Provide the (X, Y) coordinate of the cell's center where the given text is located.  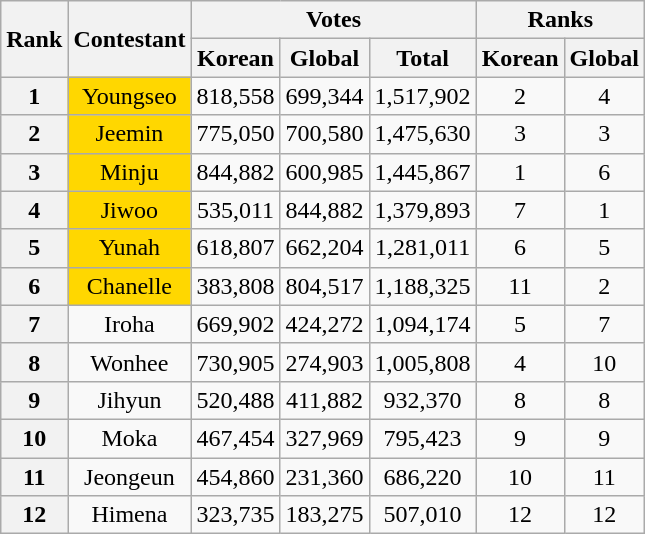
804,517 (324, 286)
775,050 (236, 134)
686,220 (422, 477)
467,454 (236, 438)
Jiwoo (130, 210)
Jihyun (130, 400)
1,475,630 (422, 134)
Yunah (130, 248)
183,275 (324, 515)
Chanelle (130, 286)
Total (422, 58)
Rank (34, 39)
1,094,174 (422, 324)
327,969 (324, 438)
Votes (334, 20)
Moka (130, 438)
1,005,808 (422, 362)
520,488 (236, 400)
1,379,893 (422, 210)
618,807 (236, 248)
1,517,902 (422, 96)
424,272 (324, 324)
Ranks (560, 20)
932,370 (422, 400)
411,882 (324, 400)
600,985 (324, 172)
454,860 (236, 477)
535,011 (236, 210)
1,445,867 (422, 172)
Youngseo (130, 96)
Contestant (130, 39)
Jeemin (130, 134)
Jeongeun (130, 477)
730,905 (236, 362)
274,903 (324, 362)
699,344 (324, 96)
507,010 (422, 515)
323,735 (236, 515)
383,808 (236, 286)
795,423 (422, 438)
Minju (130, 172)
1,281,011 (422, 248)
Iroha (130, 324)
231,360 (324, 477)
669,902 (236, 324)
818,558 (236, 96)
1,188,325 (422, 286)
700,580 (324, 134)
Wonhee (130, 362)
Himena (130, 515)
662,204 (324, 248)
